Search for the cell housing the specified text and yield its (x, y) center coordinate. 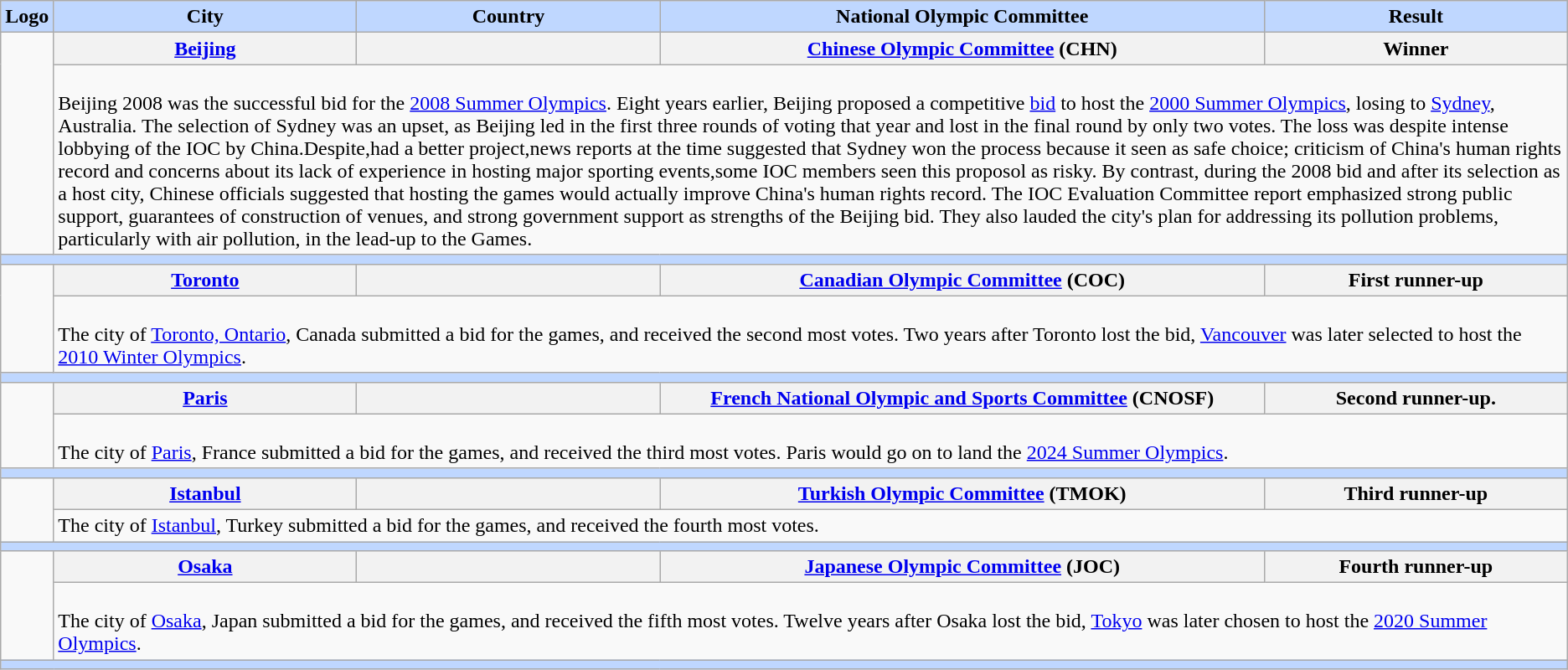
Third runner-up (1416, 493)
Turkish Olympic Committee (TMOK) (962, 493)
Result (1416, 17)
Istanbul (205, 493)
French National Olympic and Sports Committee (CNOSF) (962, 398)
The city of Istanbul, Turkey submitted a bid for the games, and received the fourth most votes. (811, 525)
Chinese Olympic Committee (CHN) (962, 49)
Osaka (205, 567)
Japanese Olympic Committee (JOC) (962, 567)
Winner (1416, 49)
Logo (27, 17)
Fourth runner-up (1416, 567)
Paris (205, 398)
Toronto (205, 280)
City (205, 17)
National Olympic Committee (962, 17)
Canadian Olympic Committee (COC) (962, 280)
Country (508, 17)
First runner-up (1416, 280)
The city of Paris, France submitted a bid for the games, and received the third most votes. Paris would go on to land the 2024 Summer Olympics. (811, 441)
Second runner-up. (1416, 398)
Beijing (205, 49)
